For the text-containing cell, return its midpoint in (x, y) coordinate format. 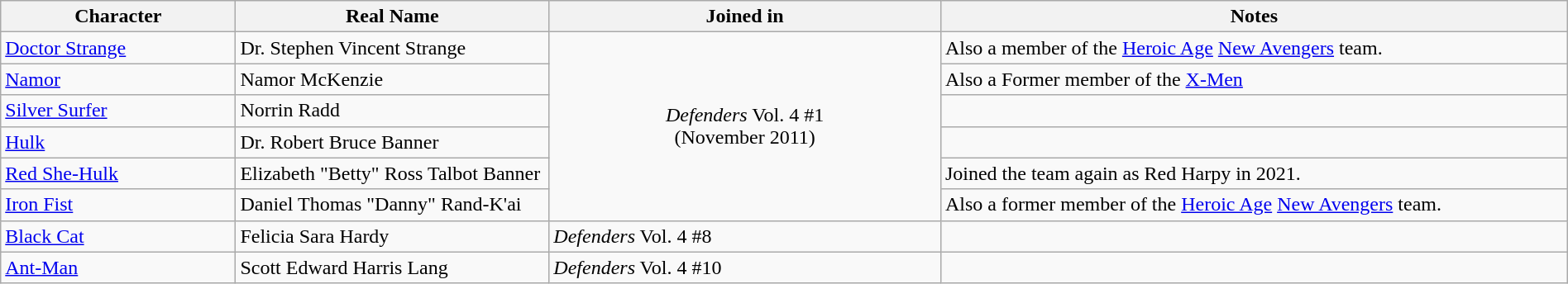
Also a Former member of the X-Men (1254, 79)
Black Cat (118, 236)
Elizabeth "Betty" Ross Talbot Banner (392, 173)
Joined in (745, 17)
Namor (118, 79)
Ant-Man (118, 267)
Defenders Vol. 4 #1(November 2011) (745, 126)
Notes (1254, 17)
Iron Fist (118, 205)
Silver Surfer (118, 111)
Hulk (118, 142)
Dr. Robert Bruce Banner (392, 142)
Felicia Sara Hardy (392, 236)
Daniel Thomas "Danny" Rand-K'ai (392, 205)
Real Name (392, 17)
Character (118, 17)
Doctor Strange (118, 48)
Red She-Hulk (118, 173)
Defenders Vol. 4 #8 (745, 236)
Defenders Vol. 4 #10 (745, 267)
Joined the team again as Red Harpy in 2021. (1254, 173)
Also a former member of the Heroic Age New Avengers team. (1254, 205)
Namor McKenzie (392, 79)
Scott Edward Harris Lang (392, 267)
Dr. Stephen Vincent Strange (392, 48)
Norrin Radd (392, 111)
Also a member of the Heroic Age New Avengers team. (1254, 48)
